Return the [x, y] coordinate for the center point of the cell that contains the specified text.  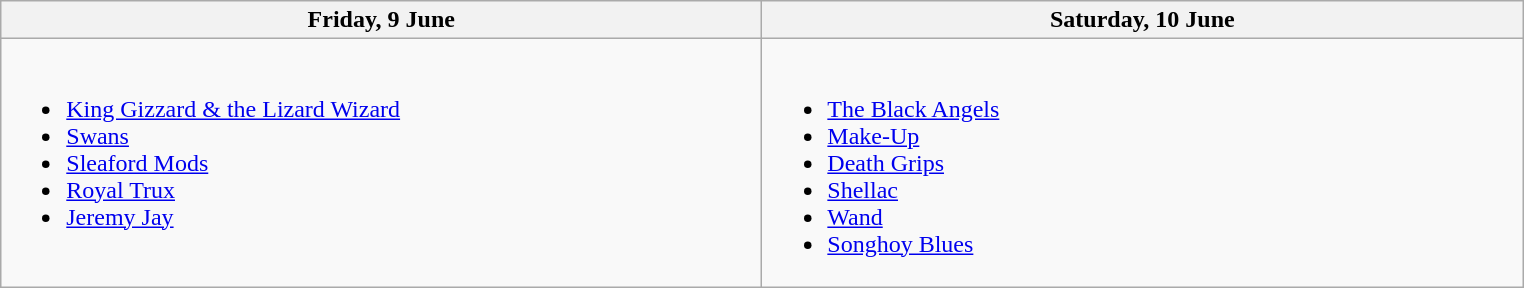
King Gizzard & the Lizard WizardSwansSleaford ModsRoyal TruxJeremy Jay [382, 163]
The Black AngelsMake-UpDeath GripsShellacWandSonghoy Blues [1142, 163]
Saturday, 10 June [1142, 20]
Friday, 9 June [382, 20]
